Detect which cell encompasses the target text, then output its (x, y) center coordinate. 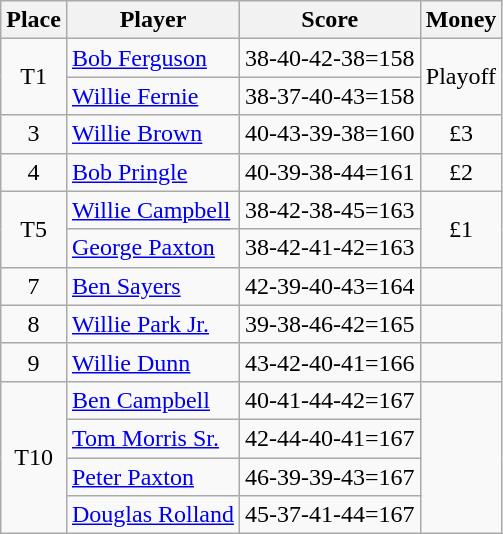
38-37-40-43=158 (330, 96)
Ben Campbell (152, 400)
T5 (34, 229)
40-41-44-42=167 (330, 400)
Willie Dunn (152, 362)
38-42-41-42=163 (330, 248)
Bob Ferguson (152, 58)
Ben Sayers (152, 286)
3 (34, 134)
40-43-39-38=160 (330, 134)
46-39-39-43=167 (330, 477)
Player (152, 20)
Peter Paxton (152, 477)
£3 (461, 134)
T10 (34, 457)
Money (461, 20)
T1 (34, 77)
9 (34, 362)
Score (330, 20)
42-44-40-41=167 (330, 438)
38-42-38-45=163 (330, 210)
Willie Brown (152, 134)
Bob Pringle (152, 172)
40-39-38-44=161 (330, 172)
4 (34, 172)
43-42-40-41=166 (330, 362)
Willie Park Jr. (152, 324)
£1 (461, 229)
Douglas Rolland (152, 515)
Willie Fernie (152, 96)
Tom Morris Sr. (152, 438)
42-39-40-43=164 (330, 286)
George Paxton (152, 248)
£2 (461, 172)
8 (34, 324)
Playoff (461, 77)
Place (34, 20)
45-37-41-44=167 (330, 515)
38-40-42-38=158 (330, 58)
39-38-46-42=165 (330, 324)
7 (34, 286)
Willie Campbell (152, 210)
